Capture the cell that displays the provided text and extract its (x, y) central coordinate. 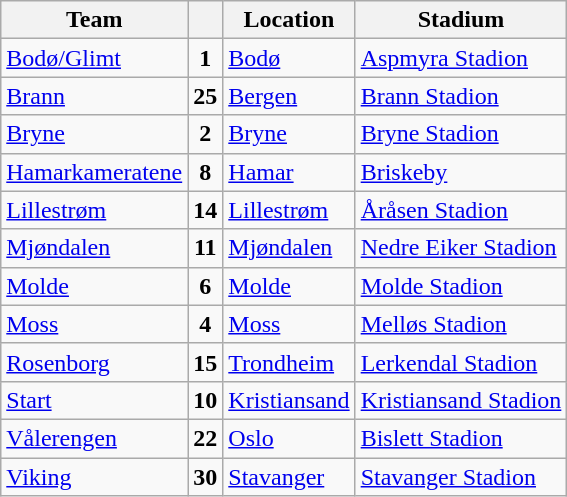
Rosenborg (94, 362)
Stadium (461, 20)
Briskeby (461, 172)
15 (206, 362)
Hamarkameratene (94, 172)
4 (206, 324)
Stavanger Stadion (461, 477)
14 (206, 210)
Viking (94, 477)
Bryne Stadion (461, 134)
22 (206, 438)
Brann Stadion (461, 96)
Åråsen Stadion (461, 210)
2 (206, 134)
Bergen (289, 96)
Kristiansand (289, 400)
25 (206, 96)
Lerkendal Stadion (461, 362)
Trondheim (289, 362)
10 (206, 400)
Kristiansand Stadion (461, 400)
Nedre Eiker Stadion (461, 248)
Bodø (289, 58)
Start (94, 400)
1 (206, 58)
Melløs Stadion (461, 324)
Location (289, 20)
Stavanger (289, 477)
Brann (94, 96)
30 (206, 477)
11 (206, 248)
Bislett Stadion (461, 438)
Hamar (289, 172)
Molde Stadion (461, 286)
Vålerengen (94, 438)
Bodø/Glimt (94, 58)
Oslo (289, 438)
Team (94, 20)
8 (206, 172)
6 (206, 286)
Aspmyra Stadion (461, 58)
